Extract the (X, Y) coordinate from the center of the cell holding the provided text.  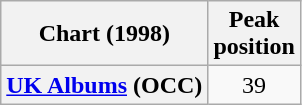
UK Albums (OCC) (104, 85)
39 (254, 85)
Chart (1998) (104, 34)
Peakposition (254, 34)
